Pinpoint the cell where the given text exists, returning its (x, y) midpoint coordinate. 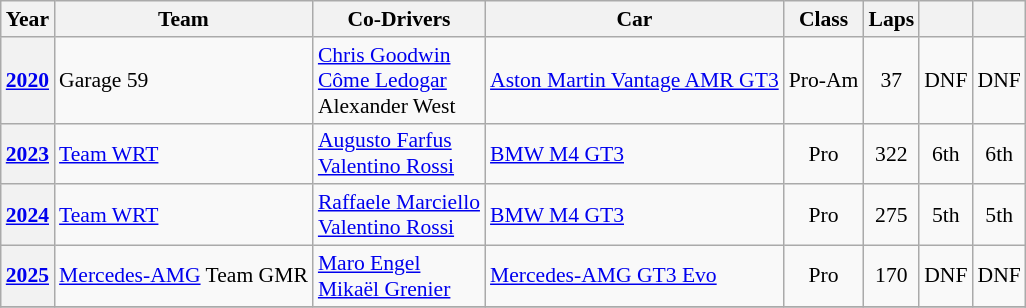
170 (891, 276)
2023 (28, 154)
Team (184, 19)
Raffaele Marciello Valentino Rossi (399, 216)
2020 (28, 80)
Aston Martin Vantage AMR GT3 (634, 80)
Garage 59 (184, 80)
Mercedes-AMG Team GMR (184, 276)
Car (634, 19)
2025 (28, 276)
Augusto Farfus Valentino Rossi (399, 154)
Class (824, 19)
Co-Drivers (399, 19)
37 (891, 80)
Pro-Am (824, 80)
Laps (891, 19)
2024 (28, 216)
Year (28, 19)
322 (891, 154)
Chris Goodwin Côme Ledogar Alexander West (399, 80)
Mercedes-AMG GT3 Evo (634, 276)
275 (891, 216)
Maro Engel Mikaël Grenier (399, 276)
